Search for the cell housing the specified text and yield its (x, y) center coordinate. 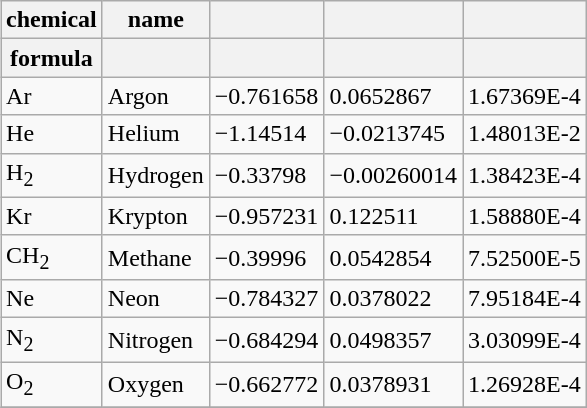
Argon (156, 96)
−0.00260014 (394, 175)
−0.761658 (266, 96)
Krypton (156, 216)
Helium (156, 134)
Hydrogen (156, 175)
Oxygen (156, 384)
0.0378931 (394, 384)
H2 (52, 175)
CH2 (52, 257)
−0.33798 (266, 175)
Methane (156, 257)
−0.662772 (266, 384)
−1.14514 (266, 134)
Ne (52, 299)
0.0542854 (394, 257)
He (52, 134)
O2 (52, 384)
0.0498357 (394, 340)
1.67369E-4 (525, 96)
Ar (52, 96)
name (156, 20)
Kr (52, 216)
−0.684294 (266, 340)
Nitrogen (156, 340)
1.38423E-4 (525, 175)
−0.39996 (266, 257)
−0.957231 (266, 216)
0.0652867 (394, 96)
−0.784327 (266, 299)
0.0378022 (394, 299)
chemical (52, 20)
N2 (52, 340)
formula (52, 58)
1.48013E-2 (525, 134)
0.122511 (394, 216)
7.95184E-4 (525, 299)
7.52500E-5 (525, 257)
1.26928E-4 (525, 384)
1.58880E-4 (525, 216)
3.03099E-4 (525, 340)
−0.0213745 (394, 134)
Neon (156, 299)
